Locate the cell with the specified text and output its (x, y) center coordinate. 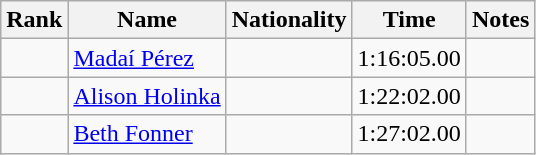
Rank (34, 20)
Name (147, 20)
Alison Holinka (147, 96)
Beth Fonner (147, 134)
1:27:02.00 (409, 134)
Nationality (289, 20)
Madaí Pérez (147, 58)
1:16:05.00 (409, 58)
1:22:02.00 (409, 96)
Notes (500, 20)
Time (409, 20)
